Scan for the cell matching the given text and deliver its [X, Y] coordinate at center. 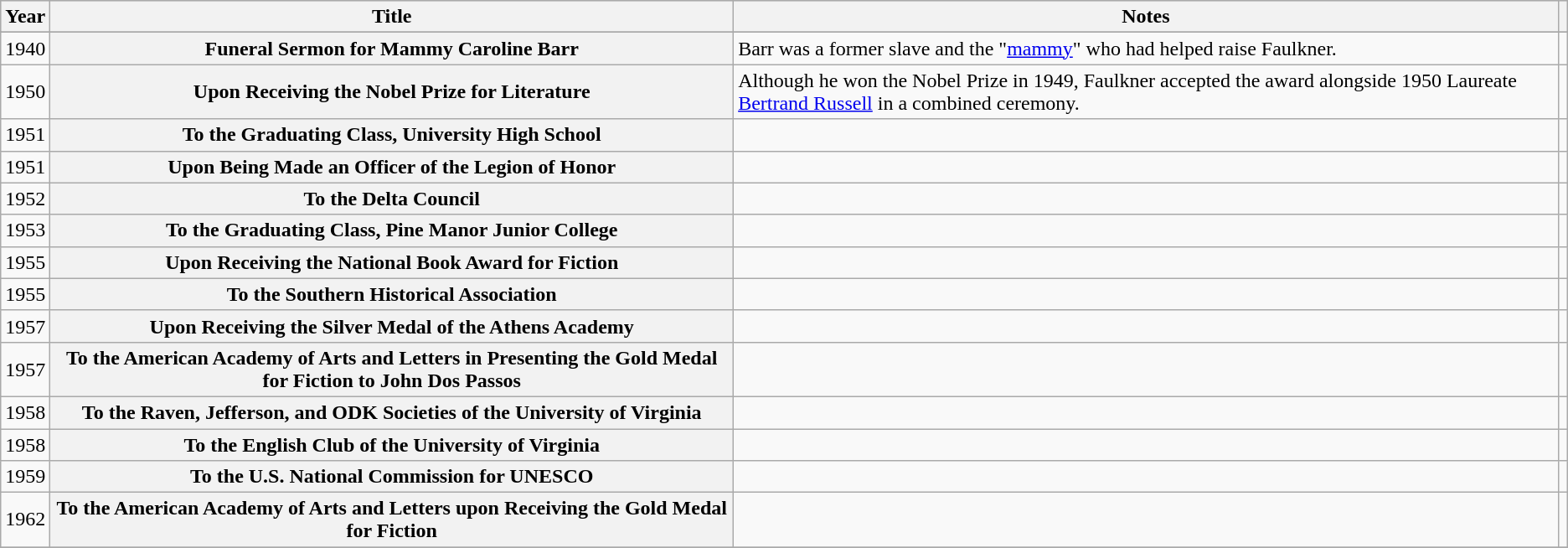
To the Delta Council [392, 199]
Upon Receiving the Nobel Prize for Literature [392, 92]
To the Graduating Class, Pine Manor Junior College [392, 230]
To the Raven, Jefferson, and ODK Societies of the University of Virginia [392, 412]
To the U.S. National Commission for UNESCO [392, 477]
Notes [1146, 17]
1950 [25, 92]
1962 [25, 520]
Upon Being Made an Officer of the Legion of Honor [392, 167]
To the American Academy of Arts and Letters upon Receiving the Gold Medal for Fiction [392, 520]
Upon Receiving the Silver Medal of the Athens Academy [392, 326]
1959 [25, 477]
1952 [25, 199]
Upon Receiving the National Book Award for Fiction [392, 262]
Funeral Sermon for Mammy Caroline Barr [392, 49]
To the American Academy of Arts and Letters in Presenting the Gold Medal for Fiction to John Dos Passos [392, 369]
1953 [25, 230]
To the Graduating Class, University High School [392, 135]
1940 [25, 49]
Barr was a former slave and the "mammy" who had helped raise Faulkner. [1146, 49]
To the Southern Historical Association [392, 294]
Although he won the Nobel Prize in 1949, Faulkner accepted the award alongside 1950 Laureate Bertrand Russell in a combined ceremony. [1146, 92]
Year [25, 17]
To the English Club of the University of Virginia [392, 445]
Title [392, 17]
